Capture the cell that displays the provided text and extract its [x, y] central coordinate. 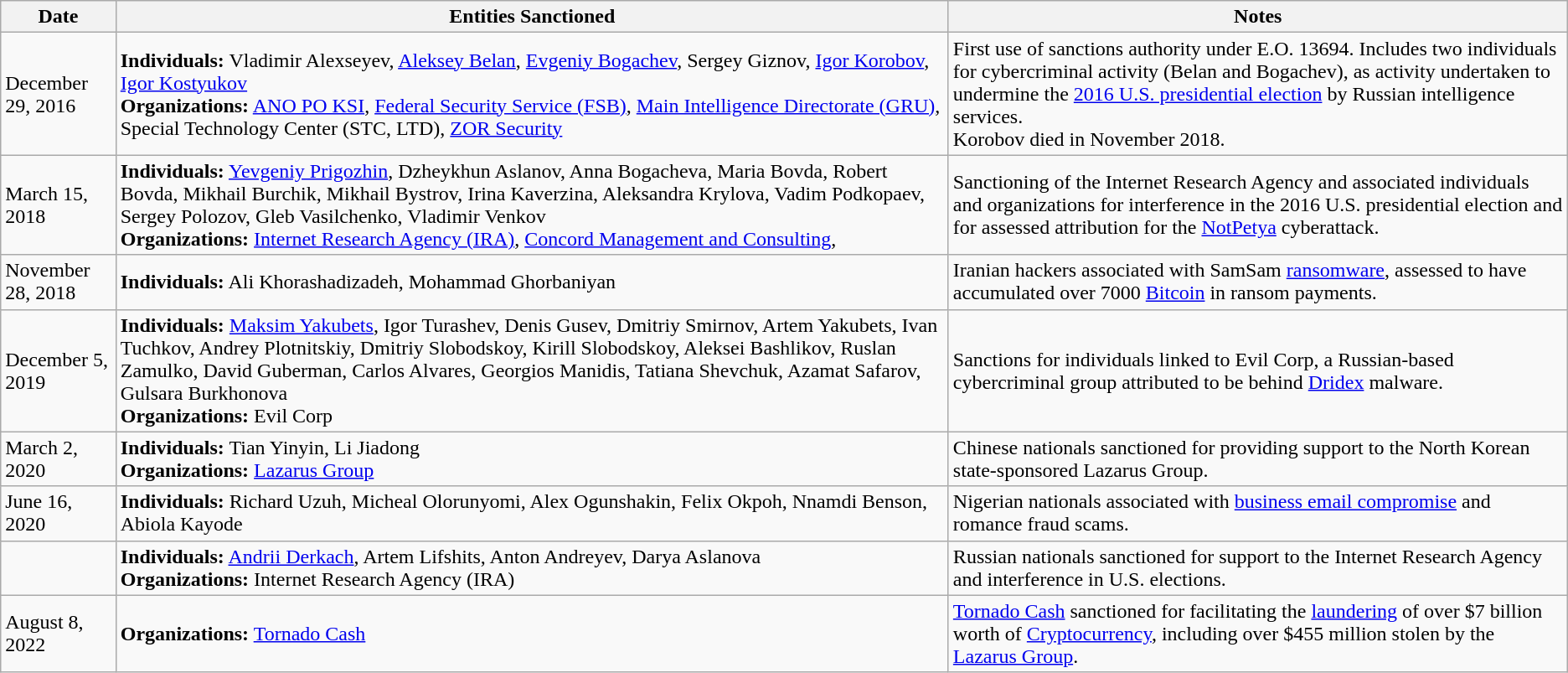
Individuals: Andrii Derkach, Artem Lifshits, Anton Andreyev, Darya AslanovaOrganizations: Internet Research Agency (IRA) [532, 568]
March 15, 2018 [59, 204]
Nigerian nationals associated with business email compromise and romance fraud scams. [1258, 513]
March 2, 2020 [59, 459]
Individuals: Ali Khorashadizadeh, Mohammad Ghorbaniyan [532, 282]
Notes [1258, 17]
Individuals: Richard Uzuh, Micheal Olorunyomi, Alex Ogunshakin, Felix Okpoh, Nnamdi Benson, Abiola Kayode [532, 513]
June 16, 2020 [59, 513]
Russian nationals sanctioned for support to the Internet Research Agency and interference in U.S. elections. [1258, 568]
Organizations: Tornado Cash [532, 634]
Sanctions for individuals linked to Evil Corp, a Russian-based cybercriminal group attributed to be behind Dridex malware. [1258, 370]
Entities Sanctioned [532, 17]
Chinese nationals sanctioned for providing support to the North Korean state-sponsored Lazarus Group. [1258, 459]
Date [59, 17]
December 5, 2019 [59, 370]
November 28, 2018 [59, 282]
December 29, 2016 [59, 94]
Individuals: Tian Yinyin, Li JiadongOrganizations: Lazarus Group [532, 459]
Iranian hackers associated with SamSam ransomware, assessed to have accumulated over 7000 Bitcoin in ransom payments. [1258, 282]
August 8, 2022 [59, 634]
